For the text-containing cell, return its midpoint in [x, y] coordinate format. 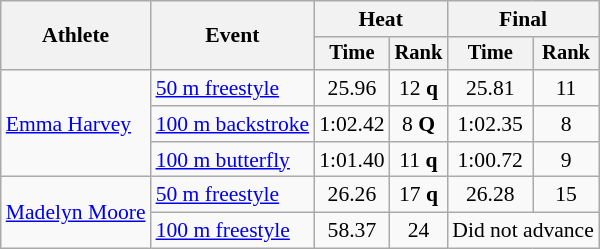
Athlete [76, 36]
25.81 [490, 88]
Heat [380, 19]
100 m freestyle [233, 231]
100 m backstroke [233, 124]
1:00.72 [490, 160]
1:02.35 [490, 124]
17 q [419, 195]
11 q [419, 160]
Event [233, 36]
Emma Harvey [76, 124]
100 m butterfly [233, 160]
9 [566, 160]
25.96 [352, 88]
15 [566, 195]
26.26 [352, 195]
58.37 [352, 231]
Final [523, 19]
12 q [419, 88]
1:02.42 [352, 124]
8 [566, 124]
8 Q [419, 124]
Did not advance [523, 231]
26.28 [490, 195]
1:01.40 [352, 160]
Madelyn Moore [76, 212]
24 [419, 231]
11 [566, 88]
